For the text-containing cell, return its midpoint in (x, y) coordinate format. 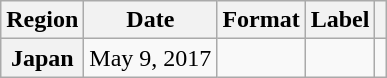
Date (150, 20)
Format (261, 20)
Japan (42, 58)
May 9, 2017 (150, 58)
Label (340, 20)
Region (42, 20)
